Identify which cell holds the provided text, then report its (x, y) central coordinate. 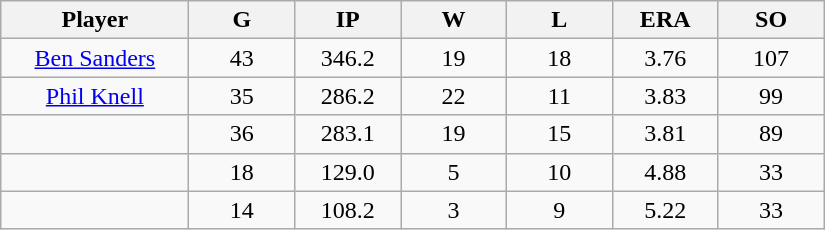
G (242, 20)
14 (242, 210)
3 (454, 210)
5.22 (665, 210)
36 (242, 134)
10 (559, 172)
4.88 (665, 172)
IP (348, 20)
W (454, 20)
3.83 (665, 96)
9 (559, 210)
99 (771, 96)
11 (559, 96)
Player (95, 20)
346.2 (348, 58)
283.1 (348, 134)
107 (771, 58)
89 (771, 134)
SO (771, 20)
35 (242, 96)
108.2 (348, 210)
15 (559, 134)
3.81 (665, 134)
43 (242, 58)
129.0 (348, 172)
22 (454, 96)
Phil Knell (95, 96)
286.2 (348, 96)
Ben Sanders (95, 58)
3.76 (665, 58)
L (559, 20)
ERA (665, 20)
5 (454, 172)
